Provide the (X, Y) coordinate of the cell's center where the given text is located.  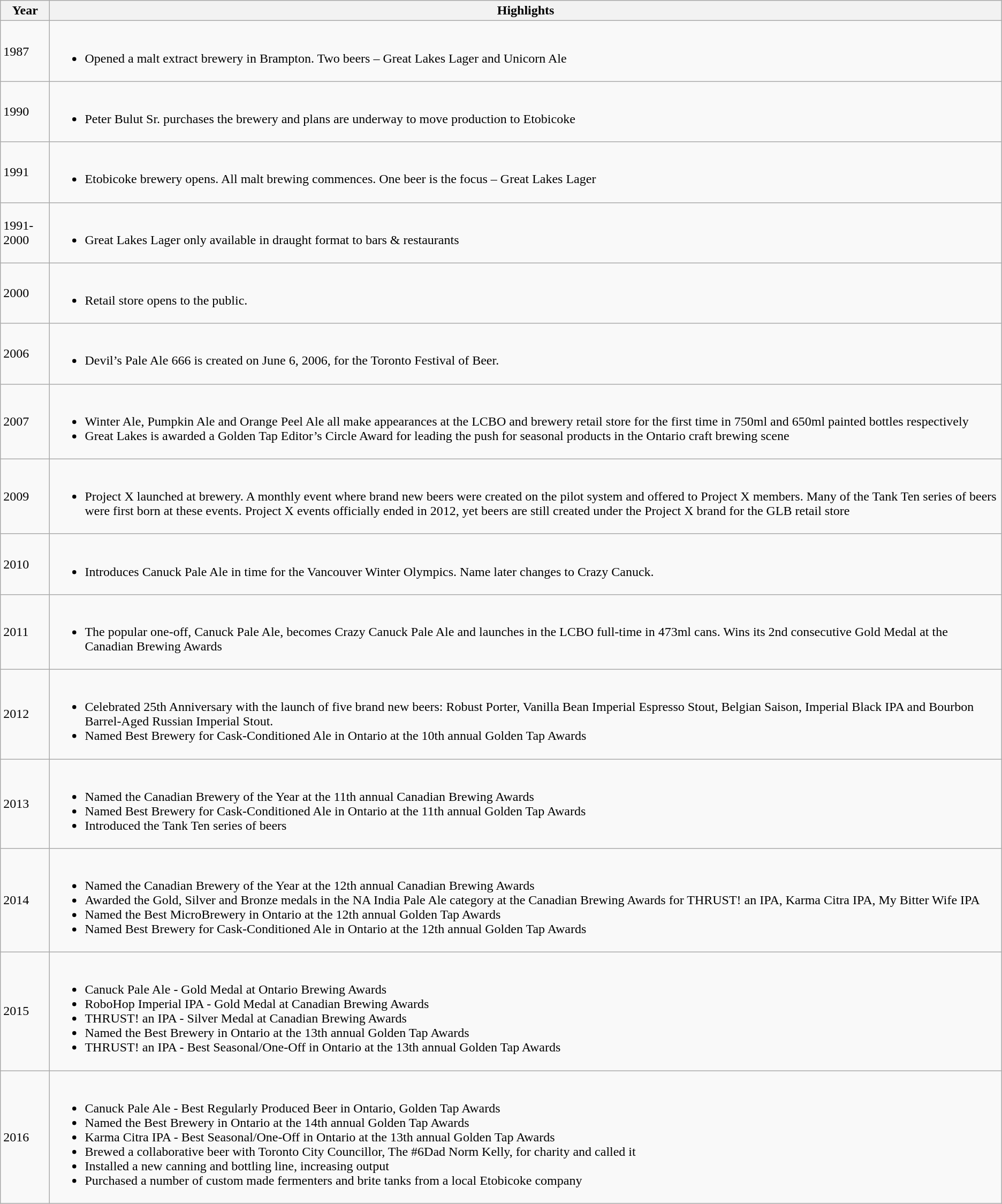
Introduces Canuck Pale Ale in time for the Vancouver Winter Olympics. Name later changes to Crazy Canuck. (526, 564)
2011 (25, 632)
Great Lakes Lager only available in draught format to bars & restaurants (526, 232)
1991-2000 (25, 232)
1987 (25, 51)
2012 (25, 714)
2015 (25, 1012)
Devil’s Pale Ale 666 is created on June 6, 2006, for the Toronto Festival of Beer. (526, 353)
Retail store opens to the public. (526, 293)
Year (25, 11)
2013 (25, 804)
2009 (25, 496)
1991 (25, 172)
Peter Bulut Sr. purchases the brewery and plans are underway to move production to Etobicoke (526, 111)
Etobicoke brewery opens. All malt brewing commences. One beer is the focus – Great Lakes Lager (526, 172)
2016 (25, 1137)
2007 (25, 421)
2010 (25, 564)
Opened a malt extract brewery in Brampton. Two beers – Great Lakes Lager and Unicorn Ale (526, 51)
1990 (25, 111)
Highlights (526, 11)
2014 (25, 900)
2006 (25, 353)
2000 (25, 293)
